Capture the cell that displays the provided text and extract its [X, Y] central coordinate. 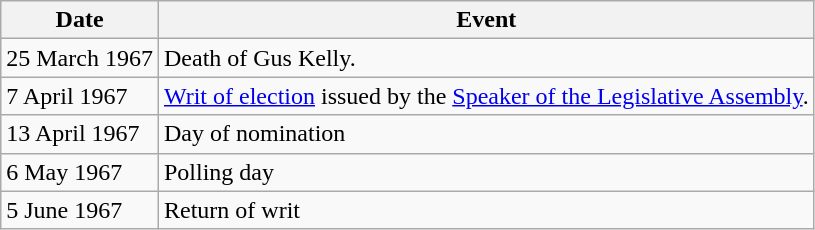
Day of nomination [486, 134]
6 May 1967 [80, 172]
7 April 1967 [80, 96]
5 June 1967 [80, 210]
Polling day [486, 172]
25 March 1967 [80, 58]
Death of Gus Kelly. [486, 58]
Date [80, 20]
Return of writ [486, 210]
13 April 1967 [80, 134]
Event [486, 20]
Writ of election issued by the Speaker of the Legislative Assembly. [486, 96]
